Locate the cell with the specified text and output its (x, y) center coordinate. 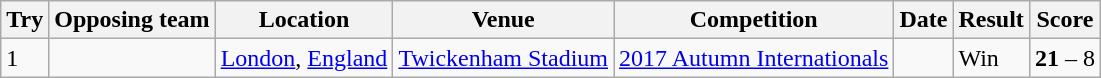
2017 Autumn Internationals (754, 58)
Venue (504, 20)
Result (991, 20)
Score (1064, 20)
Try (25, 20)
Competition (754, 20)
Location (304, 20)
21 – 8 (1064, 58)
Opposing team (132, 20)
1 (25, 58)
Date (924, 20)
London, England (304, 58)
Win (991, 58)
Twickenham Stadium (504, 58)
